Return [x, y] of the center of cell containing provided text 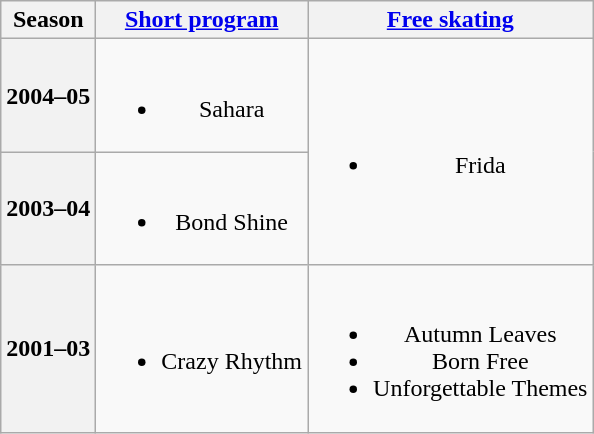
2001–03 [48, 348]
Season [48, 20]
Autumn Leaves Born FreeUnforgettable Themes [450, 348]
Frida [450, 152]
Bond Shine [202, 208]
Sahara [202, 96]
Free skating [450, 20]
2003–04 [48, 208]
2004–05 [48, 96]
Crazy Rhythm [202, 348]
Short program [202, 20]
